Return the [X, Y] coordinate for the center point of the cell that contains the specified text.  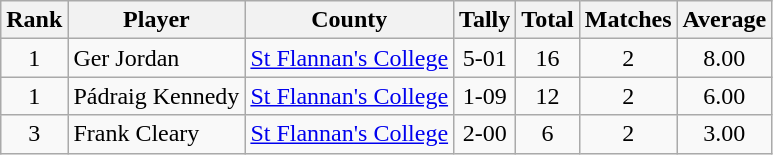
6.00 [724, 96]
Tally [485, 20]
5-01 [485, 58]
6 [548, 134]
Frank Cleary [156, 134]
Matches [628, 20]
12 [548, 96]
Pádraig Kennedy [156, 96]
3 [34, 134]
3.00 [724, 134]
County [350, 20]
16 [548, 58]
Total [548, 20]
8.00 [724, 58]
Ger Jordan [156, 58]
Player [156, 20]
Rank [34, 20]
2-00 [485, 134]
Average [724, 20]
1-09 [485, 96]
